Identify which cell holds the provided text, then report its [X, Y] central coordinate. 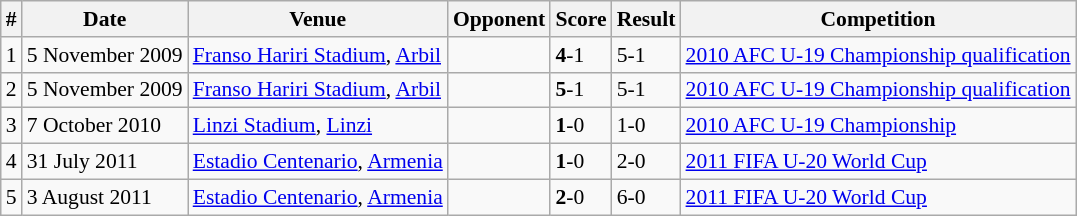
1 [12, 55]
4-1 [580, 55]
# [12, 19]
5 [12, 197]
3 August 2011 [105, 197]
4 [12, 162]
Venue [318, 19]
31 July 2011 [105, 162]
Opponent [500, 19]
Competition [878, 19]
Result [646, 19]
Date [105, 19]
2 [12, 90]
7 October 2010 [105, 126]
Score [580, 19]
2010 AFC U-19 Championship [878, 126]
3 [12, 126]
6-0 [646, 197]
Linzi Stadium, Linzi [318, 126]
